Locate the cell with the specified text and output its (X, Y) center coordinate. 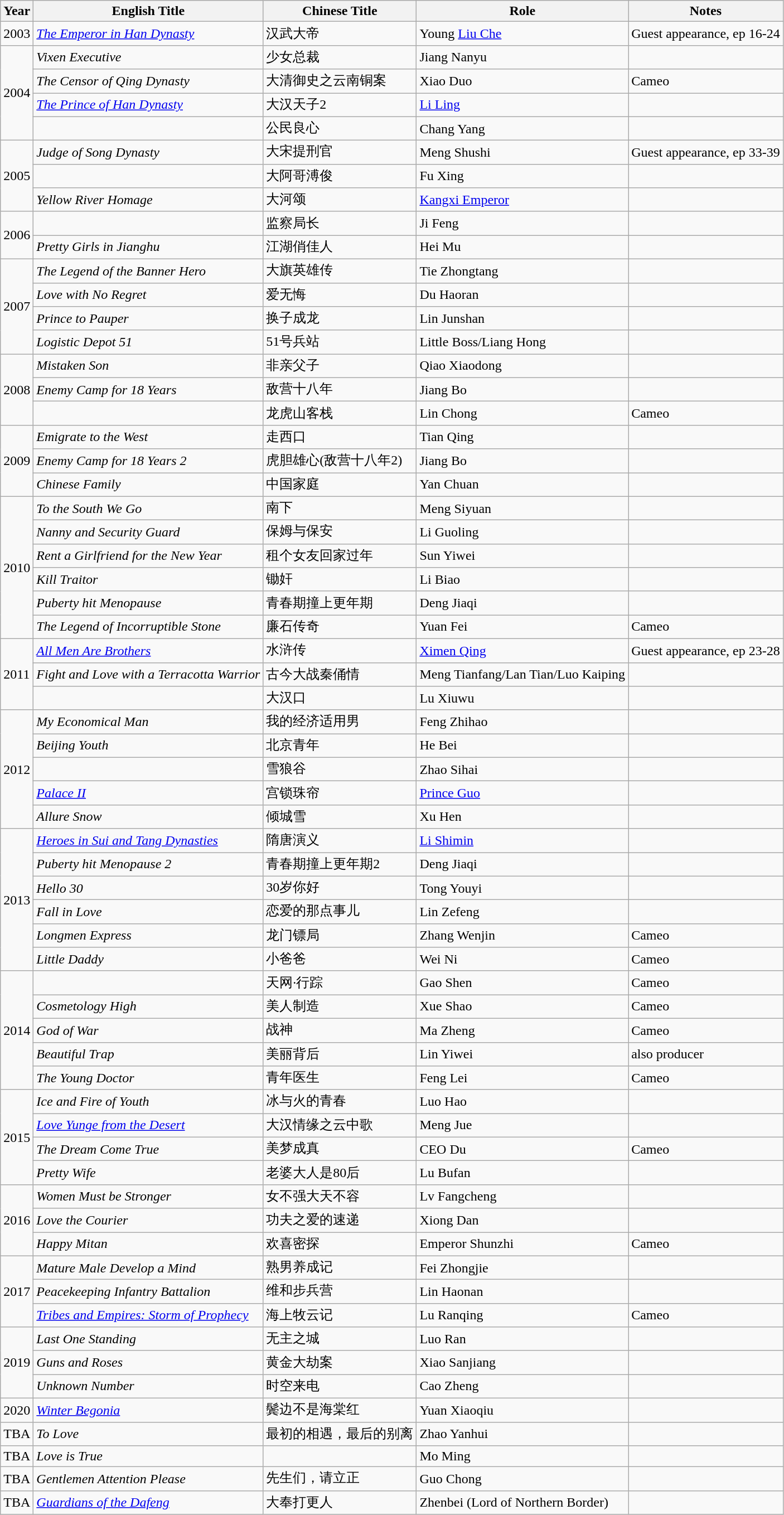
Xiao Duo (522, 81)
Tian Qing (522, 437)
Allure Snow (148, 816)
Li Ling (522, 105)
Jiang Nanyu (522, 57)
Yan Chuan (522, 485)
Love is True (148, 1456)
Ice and Fire of Youth (148, 1102)
虎胆雄心(敌营十八年2) (340, 461)
Xu Hen (522, 816)
Fei Zhongjie (522, 1268)
2015 (17, 1137)
Lu Xiuwu (522, 698)
To the South We Go (148, 509)
Lin Yiwei (522, 1054)
Ma Zheng (522, 1030)
大清御史之云南铜案 (340, 81)
Year (17, 11)
Hello 30 (148, 888)
Yuan Fei (522, 627)
恋爱的那点事儿 (340, 912)
Meng Siyuan (522, 509)
隋唐演义 (340, 841)
Lin Junshan (522, 319)
青春期撞上更年期2 (340, 864)
美梦成真 (340, 1149)
Sun Yiwei (522, 555)
Happy Mitan (148, 1245)
Guo Chong (522, 1479)
Guardians of the Dafeng (148, 1502)
Little Boss/Liang Hong (522, 342)
Chinese Family (148, 485)
换子成龙 (340, 319)
Chang Yang (522, 128)
Role (522, 11)
Luo Hao (522, 1102)
30岁你好 (340, 888)
Lin Chong (522, 414)
2012 (17, 769)
Puberty hit Menopause (148, 603)
The Emperor in Han Dynasty (148, 33)
汉武大帝 (340, 33)
Hei Mu (522, 248)
南下 (340, 509)
少女总裁 (340, 57)
龙虎山客栈 (340, 414)
江湖俏佳人 (340, 248)
冰与火的青春 (340, 1102)
美丽背后 (340, 1054)
2016 (17, 1220)
All Men Are Brothers (148, 650)
Lu Ranqing (522, 1315)
敌营十八年 (340, 389)
Vixen Executive (148, 57)
欢喜密探 (340, 1245)
Pretty Wife (148, 1173)
Meng Tianfang/Lan Tian/Luo Kaiping (522, 675)
战神 (340, 1030)
Nanny and Security Guard (148, 532)
保姆与保安 (340, 532)
Winter Begonia (148, 1410)
Peacekeeping Infantry Battalion (148, 1291)
2006 (17, 235)
鬓边不是海棠红 (340, 1410)
Lin Haonan (522, 1291)
My Economical Man (148, 722)
Zhenbei (Lord of Northern Border) (522, 1502)
Logistic Depot 51 (148, 342)
Feng Zhihao (522, 722)
The Prince of Han Dynasty (148, 105)
Gentlemen Attention Please (148, 1479)
维和步兵营 (340, 1291)
Fall in Love (148, 912)
Du Haoran (522, 294)
God of War (148, 1030)
2010 (17, 568)
Beautiful Trap (148, 1054)
The Censor of Qing Dynasty (148, 81)
Prince Guo (522, 793)
Unknown Number (148, 1386)
中国家庭 (340, 485)
Tong Youyi (522, 888)
2008 (17, 390)
Guest appearance, ep 23-28 (706, 650)
The Legend of the Banner Hero (148, 271)
监察局长 (340, 223)
Prince to Pauper (148, 319)
Palace II (148, 793)
Zhao Sihai (522, 769)
2009 (17, 461)
Love Yunge from the Desert (148, 1125)
北京青年 (340, 746)
Zhang Wenjin (522, 936)
Judge of Song Dynasty (148, 153)
Mistaken Son (148, 366)
青春期撞上更年期 (340, 603)
大汉情缘之云中歌 (340, 1125)
Last One Standing (148, 1339)
Pretty Girls in Jianghu (148, 248)
Women Must be Stronger (148, 1197)
Enemy Camp for 18 Years 2 (148, 461)
Zhao Yanhui (522, 1434)
熟男养成记 (340, 1268)
Li Biao (522, 580)
Lu Bufan (522, 1173)
Kill Traitor (148, 580)
Li Guoling (522, 532)
走西口 (340, 437)
Puberty hit Menopause 2 (148, 864)
Xiong Dan (522, 1220)
To Love (148, 1434)
美人制造 (340, 1007)
The Legend of Incorruptible Stone (148, 627)
2003 (17, 33)
最初的相遇，最后的别离 (340, 1434)
Tie Zhongtang (522, 271)
Feng Lei (522, 1078)
大汉天子2 (340, 105)
老婆大人是80后 (340, 1173)
龙门镖局 (340, 936)
2020 (17, 1410)
公民良心 (340, 128)
我的经济适用男 (340, 722)
Rent a Girlfriend for the New Year (148, 555)
The Dream Come True (148, 1149)
Gao Shen (522, 982)
先生们，请立正 (340, 1479)
Cao Zheng (522, 1386)
大旗英雄传 (340, 271)
2017 (17, 1291)
时空来电 (340, 1386)
51号兵站 (340, 342)
Xue Shao (522, 1007)
Meng Jue (522, 1125)
Young Liu Che (522, 33)
Mature Male Develop a Mind (148, 1268)
非亲父子 (340, 366)
Heroes in Sui and Tang Dynasties (148, 841)
Tribes and Empires: Storm of Prophecy (148, 1315)
Kangxi Emperor (522, 200)
雪狼谷 (340, 769)
He Bei (522, 746)
2005 (17, 176)
Fu Xing (522, 176)
Love with No Regret (148, 294)
Beijing Youth (148, 746)
天网·行踪 (340, 982)
Mo Ming (522, 1456)
English Title (148, 11)
2013 (17, 900)
黄金大劫案 (340, 1363)
2014 (17, 1030)
2019 (17, 1363)
Notes (706, 11)
Emigrate to the West (148, 437)
Wei Ni (522, 959)
Ximen Qing (522, 650)
Ji Feng (522, 223)
2007 (17, 306)
2011 (17, 674)
Love the Courier (148, 1220)
廉石传奇 (340, 627)
Yuan Xiaoqiu (522, 1410)
CEO Du (522, 1149)
Lv Fangcheng (522, 1197)
宫锁珠帘 (340, 793)
Xiao Sanjiang (522, 1363)
女不强大天不容 (340, 1197)
青年医生 (340, 1078)
倾城雪 (340, 816)
Fight and Love with a Terracotta Warrior (148, 675)
Yellow River Homage (148, 200)
Guest appearance, ep 33-39 (706, 153)
Emperor Shunzhi (522, 1245)
Longmen Express (148, 936)
2004 (17, 93)
无主之城 (340, 1339)
Lin Zefeng (522, 912)
租个女友回家过年 (340, 555)
Guns and Roses (148, 1363)
大阿哥溥俊 (340, 176)
Guest appearance, ep 16-24 (706, 33)
大河颂 (340, 200)
Chinese Title (340, 11)
古今大战秦俑情 (340, 675)
小爸爸 (340, 959)
大奉打更人 (340, 1502)
also producer (706, 1054)
Enemy Camp for 18 Years (148, 389)
水浒传 (340, 650)
大宋提刑官 (340, 153)
Li Shimin (522, 841)
The Young Doctor (148, 1078)
功夫之爱的速递 (340, 1220)
Little Daddy (148, 959)
爱无悔 (340, 294)
海上牧云记 (340, 1315)
锄奸 (340, 580)
大汉口 (340, 698)
Luo Ran (522, 1339)
Cosmetology High (148, 1007)
Qiao Xiaodong (522, 366)
Meng Shushi (522, 153)
